Search for the cell housing the specified text and yield its (X, Y) center coordinate. 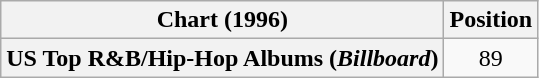
US Top R&B/Hip-Hop Albums (Billboard) (222, 58)
89 (491, 58)
Position (491, 20)
Chart (1996) (222, 20)
